Find where the given text appears and provide that cell's center as (x, y) coordinate. 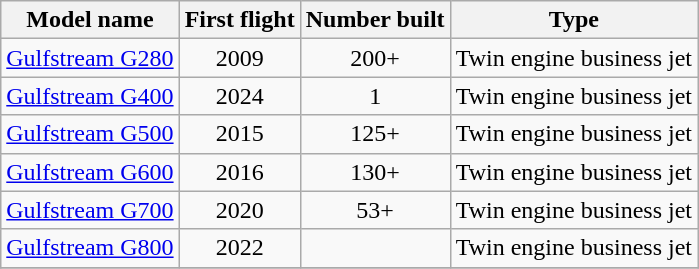
Gulfstream G700 (90, 210)
130+ (375, 172)
125+ (375, 134)
Type (574, 20)
2024 (240, 96)
2022 (240, 248)
First flight (240, 20)
Gulfstream G600 (90, 172)
Gulfstream G800 (90, 248)
Number built (375, 20)
Model name (90, 20)
2015 (240, 134)
2009 (240, 58)
1 (375, 96)
2016 (240, 172)
Gulfstream G500 (90, 134)
Gulfstream G280 (90, 58)
53+ (375, 210)
200+ (375, 58)
Gulfstream G400 (90, 96)
2020 (240, 210)
